Search for the cell housing the specified text and yield its (x, y) center coordinate. 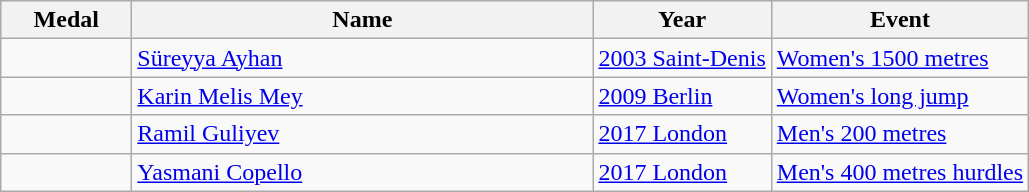
Ramil Guliyev (362, 134)
Men's 200 metres (900, 134)
Women's 1500 metres (900, 58)
2003 Saint-Denis (682, 58)
2009 Berlin (682, 96)
Medal (66, 20)
Yasmani Copello (362, 172)
Karin Melis Mey (362, 96)
Event (900, 20)
Women's long jump (900, 96)
Name (362, 20)
Year (682, 20)
Men's 400 metres hurdles (900, 172)
Süreyya Ayhan (362, 58)
